Find where the given text appears and provide that cell's center as (x, y) coordinate. 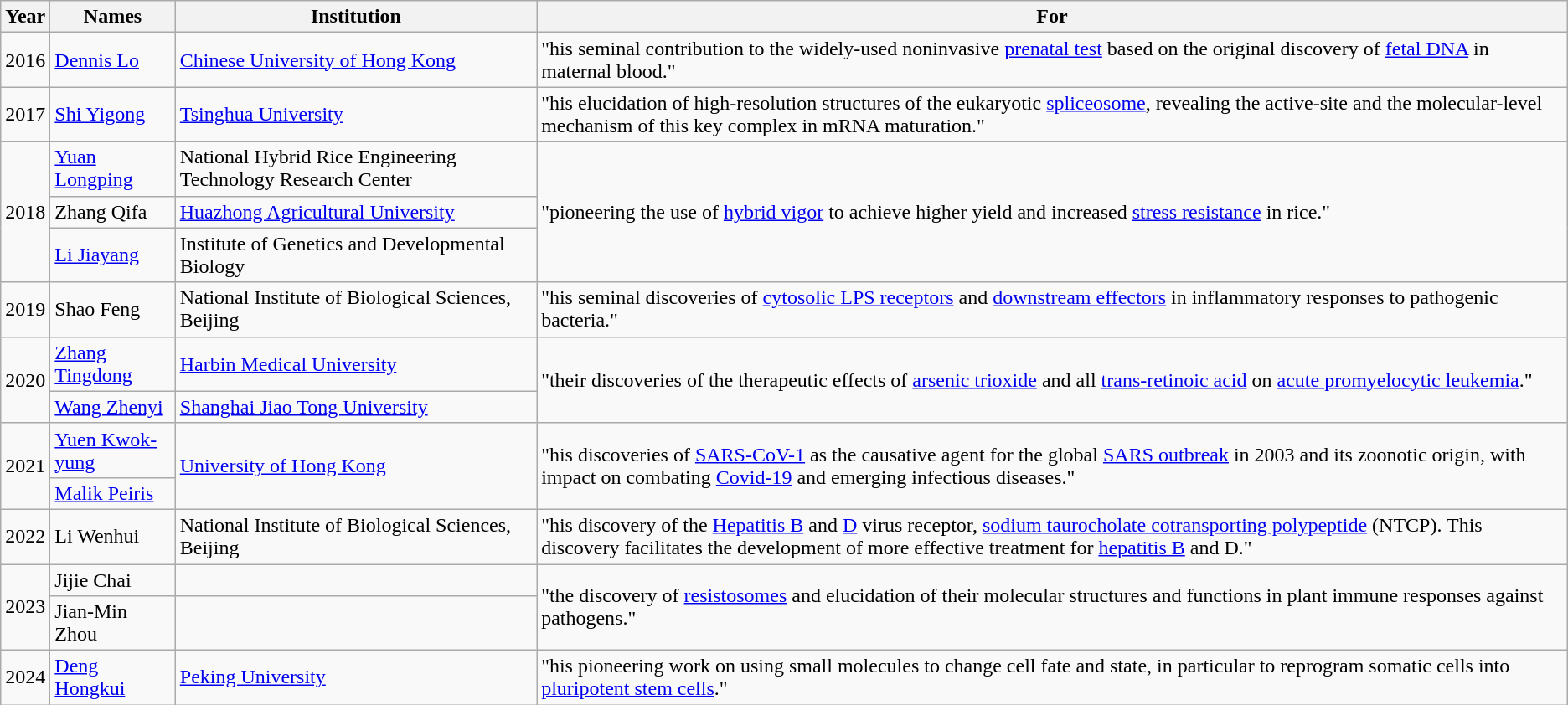
Zhang Qifa (112, 212)
2018 (25, 212)
"his pioneering work on using small molecules to change cell fate and state, in particular to reprogram somatic cells into pluripotent stem cells." (1052, 678)
2022 (25, 536)
Huazhong Agricultural University (355, 212)
National Hybrid Rice Engineering Technology Research Center (355, 169)
Wang Zhenyi (112, 407)
2023 (25, 608)
University of Hong Kong (355, 466)
Dennis Lo (112, 60)
Li Wenhui (112, 536)
"their discoveries of the therapeutic effects of arsenic trioxide and all trans-retinoic acid on acute promyelocytic leukemia." (1052, 380)
"his seminal discoveries of cytosolic LPS receptors and downstream effectors in inflammatory responses to pathogenic bacteria." (1052, 310)
Jian-Min Zhou (112, 623)
2019 (25, 310)
Institution (355, 17)
Year (25, 17)
2017 (25, 114)
Shao Feng (112, 310)
Peking University (355, 678)
Zhang Tingdong (112, 363)
Li Jiayang (112, 255)
Deng Hongkui (112, 678)
2021 (25, 466)
"the discovery of resistosomes and elucidation of their molecular structures and functions in plant immune responses against pathogens." (1052, 608)
2024 (25, 678)
Institute of Genetics and Developmental Biology (355, 255)
Yuan Longping (112, 169)
For (1052, 17)
Malik Peiris (112, 493)
"pioneering the use of hybrid vigor to achieve higher yield and increased stress resistance in rice." (1052, 212)
Chinese University of Hong Kong (355, 60)
Harbin Medical University (355, 363)
Names (112, 17)
Yuen Kwok-yung (112, 450)
2016 (25, 60)
Shi Yigong (112, 114)
Shanghai Jiao Tong University (355, 407)
Tsinghua University (355, 114)
"his seminal contribution to the widely-used noninvasive prenatal test based on the original discovery of fetal DNA in maternal blood." (1052, 60)
Jijie Chai (112, 580)
2020 (25, 380)
